Scan for the cell matching the given text and deliver its (X, Y) coordinate at center. 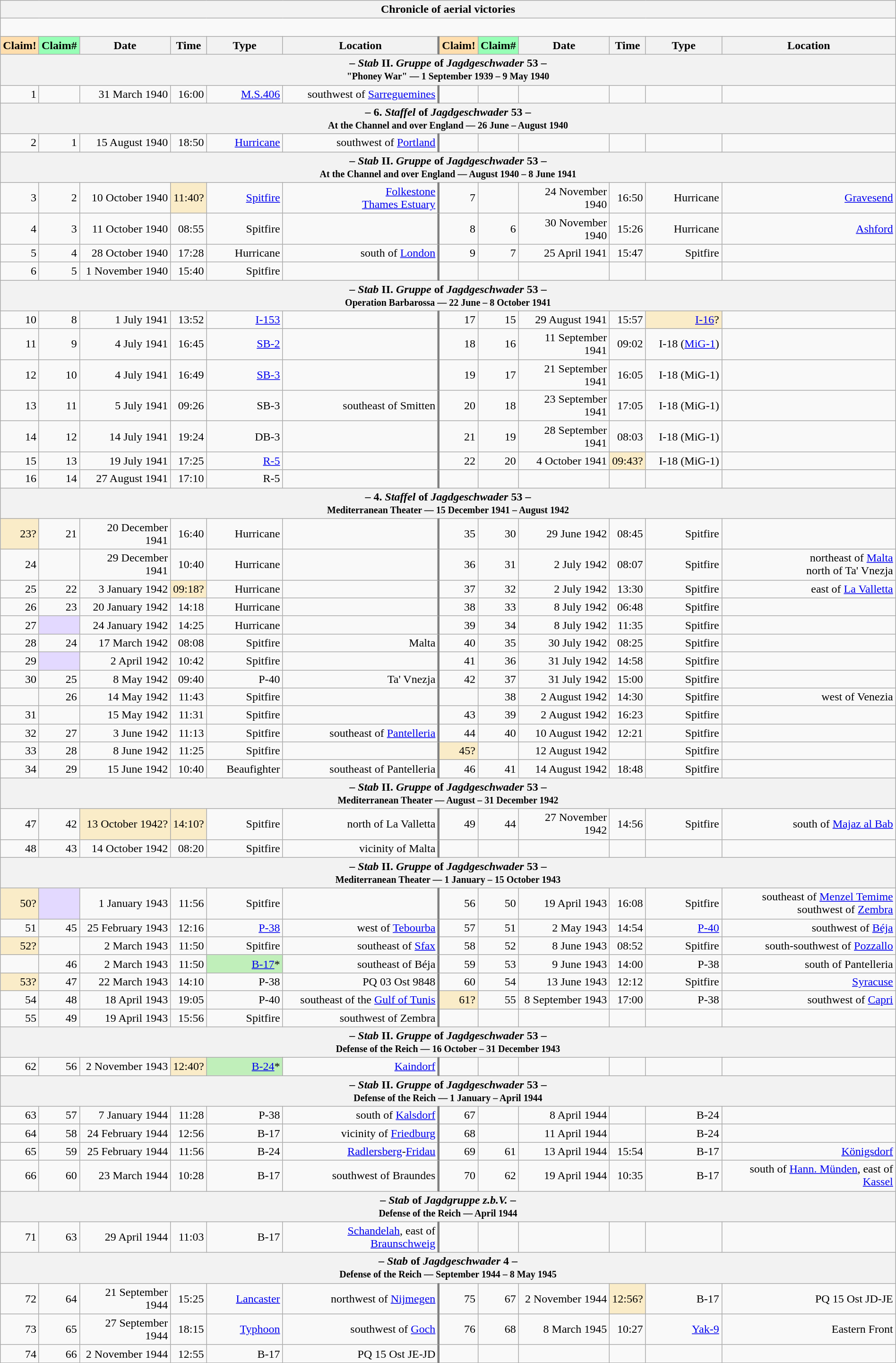
31 March 1940 (125, 94)
22 March 1943 (125, 982)
15:00 (628, 679)
18 April 1943 (125, 1000)
15:25 (189, 1299)
12:55 (189, 1354)
Schandelah, east of Braunschweig (361, 1237)
72 (20, 1299)
Malta (361, 643)
north of La Valletta (361, 824)
73 (20, 1329)
– Stab II. Gruppe of Jagdgeschwader 53 –Defense of the Reich — 1 January – April 1944 (448, 1091)
northwest of Nijmegen (361, 1299)
08:03 (628, 437)
8 June 1943 (564, 946)
Chronicle of aerial victories (448, 9)
Syracuse (809, 982)
14 August 1942 (564, 769)
19:05 (189, 1000)
southwest of Capri (809, 1000)
23 September 1941 (564, 405)
south of Kalsdorf (361, 1115)
06:48 (628, 607)
23 (59, 607)
SB-2 (245, 344)
29 August 1941 (564, 320)
southwest of Braundes (361, 1176)
– Stab of Jagdgruppe z.b.V. –Defense of the Reich — April 1944 (448, 1206)
19 July 1941 (125, 461)
11:03 (189, 1237)
16:00 (189, 94)
– Stab II. Gruppe of Jagdgeschwader 53 –Defense of the Reich — 16 October – 31 December 1943 (448, 1043)
16:05 (628, 375)
29 April 1944 (125, 1237)
28 October 1940 (125, 253)
23? (20, 534)
southeast of the Gulf of Tunis (361, 1000)
17:00 (628, 1000)
– 6. Staffel of Jagdgeschwader 53 –At the Channel and over England — 26 June – August 1940 (448, 118)
11 September 1941 (564, 344)
27 November 1942 (564, 824)
1 July 1941 (125, 320)
25 February 1943 (125, 928)
1 November 1940 (125, 271)
11:13 (189, 733)
25 February 1944 (125, 1151)
12:21 (628, 733)
11:35 (628, 625)
– Stab of Jagdgeschwader 4 –Defense of the Reich — September 1944 – 8 May 1945 (448, 1268)
– 4. Staffel of Jagdgeschwader 53 –Mediterranean Theater — 15 December 1941 – August 1942 (448, 503)
southeast of Smitten (361, 405)
20 December 1941 (125, 534)
14:18 (189, 607)
2 April 1942 (125, 661)
14:10 (189, 982)
14 October 1942 (125, 848)
08:55 (189, 229)
11:25 (189, 751)
14:56 (628, 824)
75 (458, 1299)
71 (20, 1237)
M.S.406 (245, 94)
17 March 1942 (125, 643)
Ta' Vnezja (361, 679)
52 (499, 946)
11 April 1944 (564, 1133)
52? (20, 946)
70 (458, 1176)
southwest of Béja (809, 928)
14:00 (628, 964)
8 September 1943 (564, 1000)
11:31 (189, 715)
south of Pantelleria (809, 964)
13 April 1944 (564, 1151)
08:07 (628, 564)
Radlersberg-Fridau (361, 1151)
14 May 1942 (125, 697)
PQ 15 Ost JD-JE (809, 1299)
15 May 1942 (125, 715)
Beaufighter (245, 769)
19:24 (189, 437)
2 November 1943 (125, 1067)
08:45 (628, 534)
14 July 1941 (125, 437)
14:54 (628, 928)
45 (59, 928)
10 August 1942 (564, 733)
09:02 (628, 344)
50 (499, 904)
16:08 (628, 904)
vicinity of Malta (361, 848)
08:52 (628, 946)
61 (499, 1151)
15:47 (628, 253)
– Stab II. Gruppe of Jagdgeschwader 53 –At the Channel and over England — August 1940 – 8 June 1941 (448, 167)
south of Majaz al Bab (809, 824)
45? (458, 751)
Typhoon (245, 1329)
10 October 1940 (125, 198)
south of London (361, 253)
B-17* (245, 964)
27 September 1944 (125, 1329)
3 January 1942 (125, 589)
09:18? (189, 589)
14:58 (628, 661)
– Stab II. Gruppe of Jagdgeschwader 53 –Mediterranean Theater — 1 January – 15 October 1943 (448, 872)
18:15 (189, 1329)
09:40 (189, 679)
southwest of Portland (361, 143)
southwest of Goch (361, 1329)
69 (458, 1151)
Lancaster (245, 1299)
– Stab II. Gruppe of Jagdgeschwader 53 –"Phoney War" — 1 September 1939 – 9 May 1940 (448, 70)
15 June 1942 (125, 769)
16:49 (189, 375)
southeast of Béja (361, 964)
13:52 (189, 320)
11 October 1940 (125, 229)
10:27 (628, 1329)
29 December 1941 (125, 564)
09:26 (189, 405)
12 August 1942 (564, 751)
vicinity of Friedburg (361, 1133)
15:26 (628, 229)
10:42 (189, 661)
12:40? (189, 1067)
Kaindorf (361, 1067)
southwest of Zembra (361, 1018)
16:40 (189, 534)
Eastern Front (809, 1329)
10:35 (628, 1176)
3 June 1942 (125, 733)
southeast of Menzel Temime southwest of Zembra (809, 904)
21 September 1941 (564, 375)
17:28 (189, 253)
FolkestoneThames Estuary (361, 198)
15 August 1940 (125, 143)
08:08 (189, 643)
27 August 1941 (125, 479)
4 October 1941 (564, 461)
B-24* (245, 1067)
08:25 (628, 643)
76 (458, 1329)
18:50 (189, 143)
5 July 1941 (125, 405)
14:30 (628, 697)
12:56? (628, 1299)
13:30 (628, 589)
8 April 1944 (564, 1115)
7 January 1944 (125, 1115)
50? (20, 904)
23 March 1944 (125, 1176)
17:05 (628, 405)
20 January 1942 (125, 607)
west of Tebourba (361, 928)
DB-3 (245, 437)
south-southwest of Pozzallo (809, 946)
2 May 1943 (564, 928)
11:40? (189, 198)
15:40 (189, 271)
Yak-9 (683, 1329)
12:12 (628, 982)
southeast of Sfax (361, 946)
I-16? (683, 320)
Ashford (809, 229)
16:45 (189, 344)
18:48 (628, 769)
south of Hann. Münden, east of Kassel (809, 1176)
11:43 (189, 697)
09:43? (628, 461)
21 September 1944 (125, 1299)
14:10? (189, 824)
30 July 1942 (564, 643)
30 November 1940 (564, 229)
24 November 1940 (564, 198)
14:25 (189, 625)
1 January 1943 (125, 904)
15:57 (628, 320)
17:25 (189, 461)
northeast of Malta north of Ta' Vnezja (809, 564)
11:28 (189, 1115)
Königsdorf (809, 1151)
8 May 1942 (125, 679)
19 April 1944 (564, 1176)
PQ 03 Ost 9848 (361, 982)
28 September 1941 (564, 437)
southwest of Sarreguemines (361, 94)
24 January 1942 (125, 625)
13 October 1942? (125, 824)
9 June 1943 (564, 964)
– Stab II. Gruppe of Jagdgeschwader 53 –Operation Barbarossa — 22 June – 8 October 1941 (448, 295)
53 (499, 964)
53? (20, 982)
74 (20, 1354)
29 June 1942 (564, 534)
13 June 1943 (564, 982)
24 February 1944 (125, 1133)
61? (458, 1000)
12:56 (189, 1133)
8 March 1945 (564, 1329)
west of Venezia (809, 697)
east of La Valletta (809, 589)
08:20 (189, 848)
I-153 (245, 320)
15:54 (628, 1151)
8 June 1942 (125, 751)
17:10 (189, 479)
25 April 1941 (564, 253)
12:16 (189, 928)
16:23 (628, 715)
15:56 (189, 1018)
16:50 (628, 198)
PQ 15 Ost JE-JD (361, 1354)
– Stab II. Gruppe of Jagdgeschwader 53 –Mediterranean Theater — August – 31 December 1942 (448, 793)
Gravesend (809, 198)
10:28 (189, 1176)
